Return (X, Y) of the center of cell containing provided text 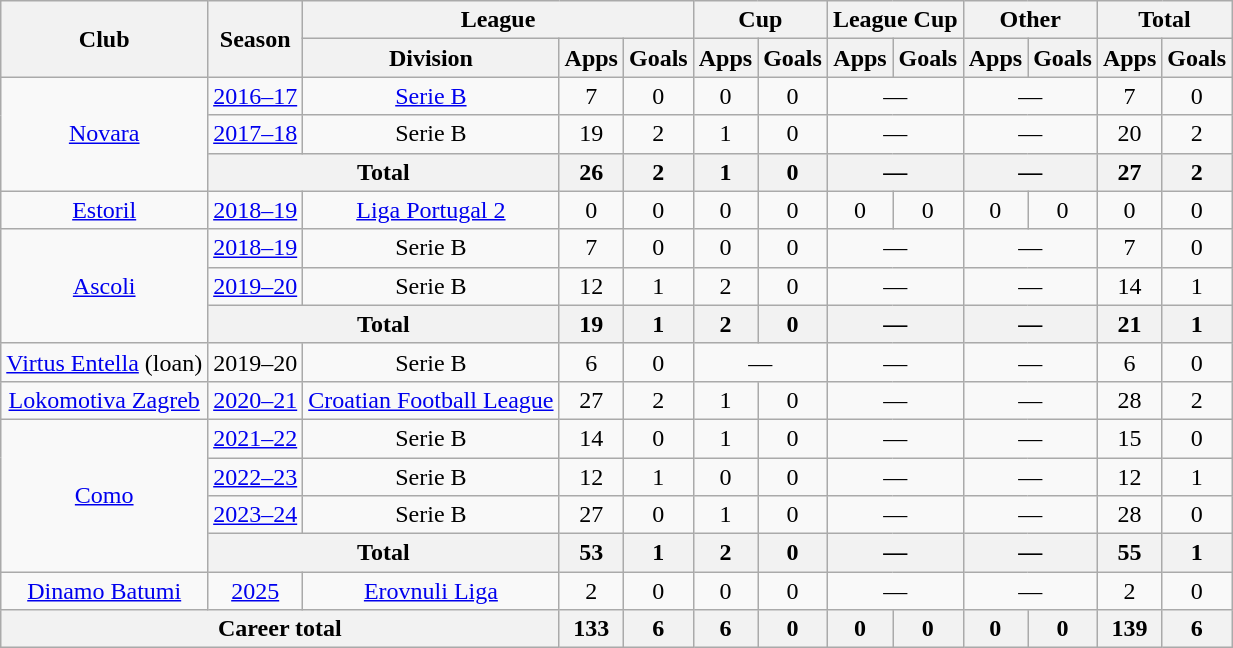
26 (591, 172)
2016–17 (256, 96)
133 (591, 629)
Other (1030, 20)
Career total (280, 629)
20 (1129, 134)
Croatian Football League (431, 400)
Como (104, 495)
139 (1129, 629)
Novara (104, 134)
Cup (760, 20)
2022–23 (256, 477)
Virtus Entella (loan) (104, 362)
21 (1129, 324)
53 (591, 553)
Dinamo Batumi (104, 591)
2017–18 (256, 134)
55 (1129, 553)
Club (104, 39)
2025 (256, 591)
Ascoli (104, 286)
Erovnuli Liga (431, 591)
Division (431, 58)
Liga Portugal 2 (431, 210)
Estoril (104, 210)
2023–24 (256, 515)
2020–21 (256, 400)
League (498, 20)
League Cup (895, 20)
Season (256, 39)
Lokomotiva Zagreb (104, 400)
15 (1129, 438)
2021–22 (256, 438)
